Return the [x, y] coordinate for the center point of the cell that contains the specified text.  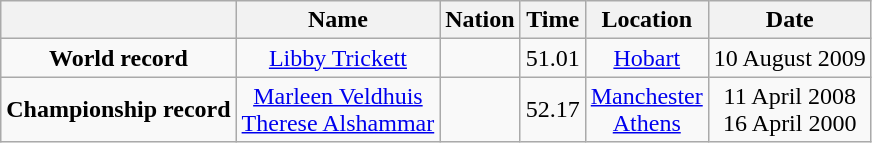
51.01 [552, 58]
Championship record [118, 110]
Time [552, 20]
11 April 200816 April 2000 [790, 110]
52.17 [552, 110]
Libby Trickett [338, 58]
Date [790, 20]
ManchesterAthens [646, 110]
Hobart [646, 58]
Location [646, 20]
World record [118, 58]
Marleen VeldhuisTherese Alshammar [338, 110]
Nation [480, 20]
Name [338, 20]
10 August 2009 [790, 58]
